Return the (X, Y) coordinate for the center point of the cell that contains the specified text.  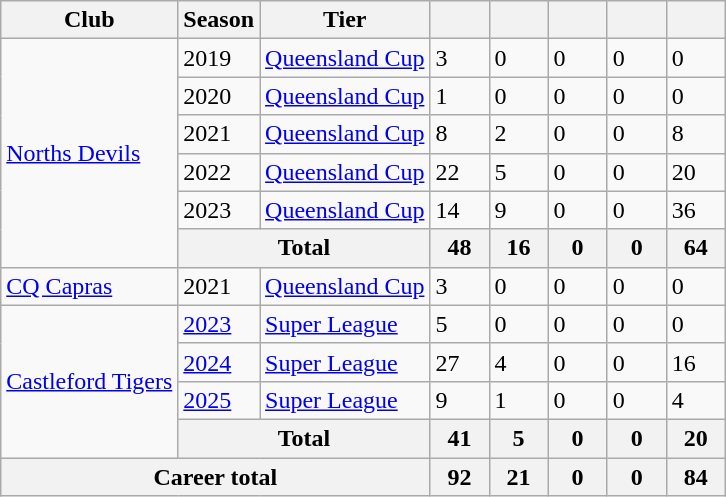
21 (518, 477)
CQ Capras (90, 286)
41 (460, 438)
27 (460, 362)
Club (90, 20)
64 (696, 248)
Tier (345, 20)
84 (696, 477)
2024 (219, 362)
2025 (219, 400)
Career total (216, 477)
48 (460, 248)
2 (518, 134)
92 (460, 477)
22 (460, 172)
Castleford Tigers (90, 381)
Norths Devils (90, 153)
36 (696, 210)
2019 (219, 58)
2022 (219, 172)
Season (219, 20)
2020 (219, 96)
14 (460, 210)
